Return the (x, y) coordinate for the center point of the cell that contains the specified text.  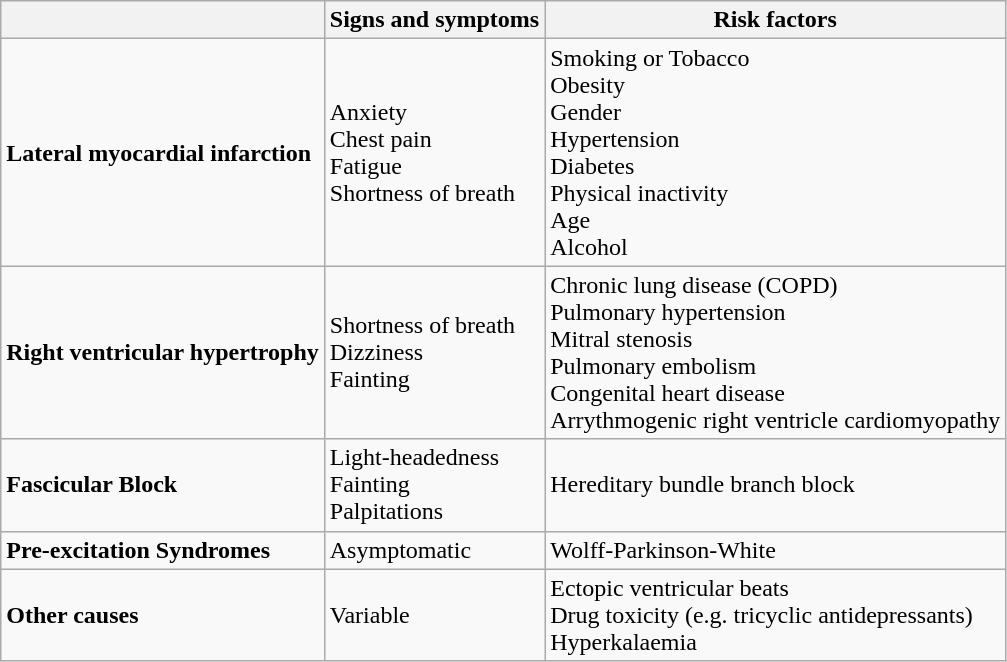
Right ventricular hypertrophy (163, 352)
Ectopic ventricular beatsDrug toxicity (e.g. tricyclic antidepressants)Hyperkalaemia (776, 615)
AnxietyChest painFatigueShortness of breath (434, 152)
Light-headednessFaintingPalpitations (434, 485)
Signs and symptoms (434, 20)
Other causes (163, 615)
Asymptomatic (434, 550)
Hereditary bundle branch block (776, 485)
Smoking or TobaccoObesityGenderHypertensionDiabetesPhysical inactivityAgeAlcohol (776, 152)
Risk factors (776, 20)
Pre-excitation Syndromes (163, 550)
Wolff-Parkinson-White (776, 550)
Fascicular Block (163, 485)
Lateral myocardial infarction (163, 152)
Shortness of breathDizzinessFainting (434, 352)
Variable (434, 615)
